Identify which cell holds the provided text, then report its [X, Y] central coordinate. 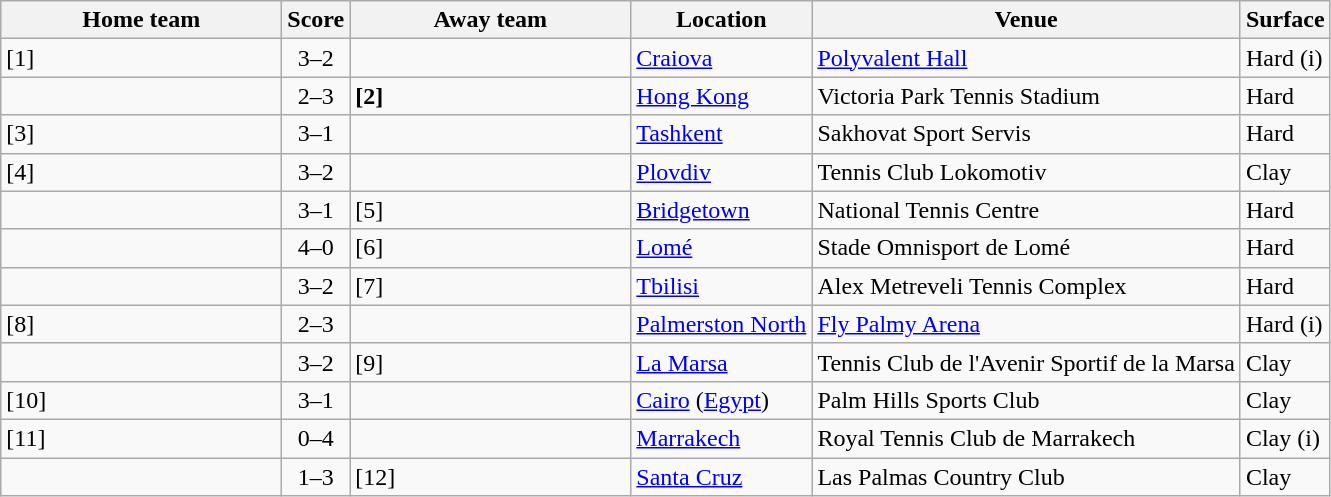
[3] [142, 134]
[6] [490, 248]
Santa Cruz [722, 477]
4–0 [316, 248]
Royal Tennis Club de Marrakech [1026, 438]
Location [722, 20]
Marrakech [722, 438]
[5] [490, 210]
Tbilisi [722, 286]
Fly Palmy Arena [1026, 324]
Palmerston North [722, 324]
Alex Metreveli Tennis Complex [1026, 286]
Tennis Club Lokomotiv [1026, 172]
[10] [142, 400]
Tennis Club de l'Avenir Sportif de la Marsa [1026, 362]
[9] [490, 362]
Victoria Park Tennis Stadium [1026, 96]
Hong Kong [722, 96]
Palm Hills Sports Club [1026, 400]
Clay (i) [1285, 438]
[7] [490, 286]
[11] [142, 438]
National Tennis Centre [1026, 210]
Las Palmas Country Club [1026, 477]
Plovdiv [722, 172]
Lomé [722, 248]
Away team [490, 20]
1–3 [316, 477]
Sakhovat Sport Servis [1026, 134]
Score [316, 20]
[1] [142, 58]
[2] [490, 96]
Surface [1285, 20]
[12] [490, 477]
Bridgetown [722, 210]
Stade Omnisport de Lomé [1026, 248]
Craiova [722, 58]
[4] [142, 172]
Tashkent [722, 134]
La Marsa [722, 362]
0–4 [316, 438]
[8] [142, 324]
Venue [1026, 20]
Polyvalent Hall [1026, 58]
Home team [142, 20]
Cairo (Egypt) [722, 400]
